Provide the (X, Y) coordinate of the cell's center where the given text is located.  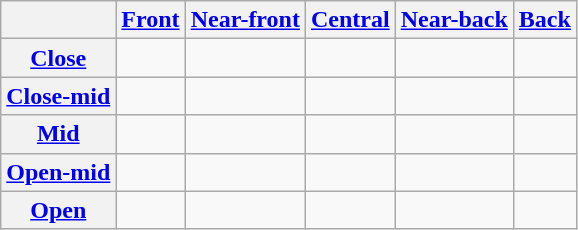
Central (350, 20)
Open (58, 210)
Open-mid (58, 172)
Near-back (454, 20)
Back (544, 20)
Close (58, 58)
Mid (58, 134)
Close-mid (58, 96)
Front (150, 20)
Near-front (245, 20)
